Find where the given text appears and provide that cell's center as (X, Y) coordinate. 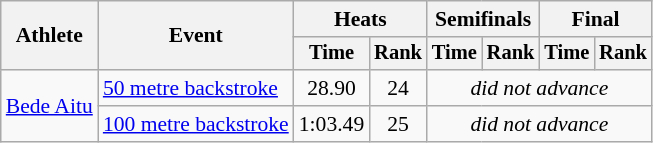
50 metre backstroke (196, 88)
24 (398, 88)
Athlete (50, 36)
28.90 (332, 88)
25 (398, 124)
Semifinals (483, 19)
Event (196, 36)
Heats (360, 19)
100 metre backstroke (196, 124)
Bede Aitu (50, 106)
Final (595, 19)
1:03.49 (332, 124)
